Return [x, y] of the center of cell containing provided text 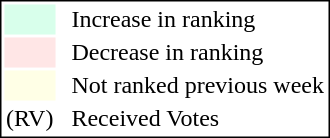
Received Votes [198, 119]
(RV) [29, 119]
Decrease in ranking [198, 53]
Not ranked previous week [198, 85]
Increase in ranking [198, 19]
